Extract the [X, Y] coordinate from the center of the cell holding the provided text.  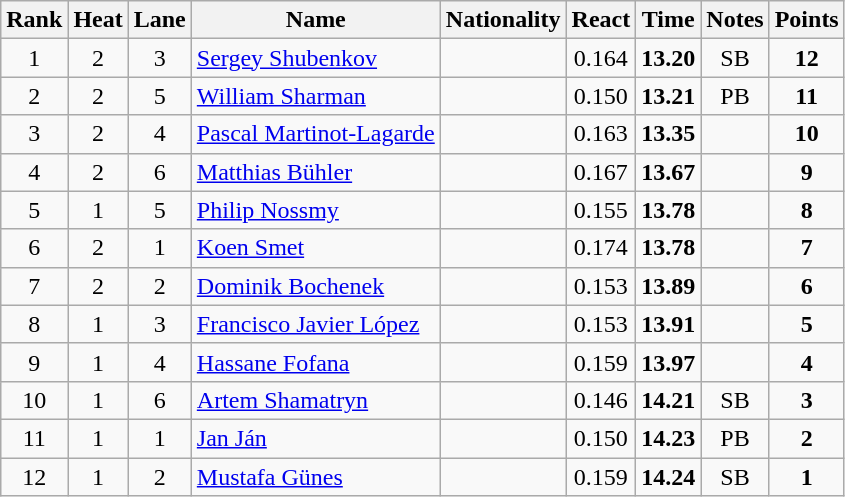
Dominik Bochenek [316, 286]
Jan Ján [316, 438]
0.164 [601, 58]
14.24 [668, 477]
13.21 [668, 96]
Rank [34, 20]
Nationality [503, 20]
0.146 [601, 400]
13.91 [668, 324]
13.89 [668, 286]
William Sharman [316, 96]
Lane [160, 20]
0.163 [601, 134]
0.155 [601, 210]
13.35 [668, 134]
Name [316, 20]
13.20 [668, 58]
Francisco Javier López [316, 324]
Artem Shamatryn [316, 400]
Pascal Martinot-Lagarde [316, 134]
Philip Nossmy [316, 210]
Sergey Shubenkov [316, 58]
13.97 [668, 362]
Hassane Fofana [316, 362]
Time [668, 20]
14.21 [668, 400]
14.23 [668, 438]
Notes [735, 20]
Mustafa Günes [316, 477]
0.174 [601, 248]
13.67 [668, 172]
Koen Smet [316, 248]
Matthias Bühler [316, 172]
Points [806, 20]
Heat [98, 20]
React [601, 20]
0.167 [601, 172]
